Provide the [X, Y] coordinate of the cell's center where the given text is located.  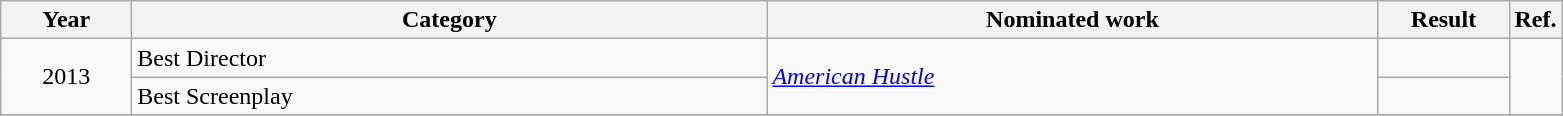
Best Director [450, 58]
Result [1444, 20]
Best Screenplay [450, 96]
Nominated work [1072, 20]
Ref. [1536, 20]
American Hustle [1072, 77]
Category [450, 20]
Year [66, 20]
2013 [66, 77]
